For the text-containing cell, return its midpoint in [x, y] coordinate format. 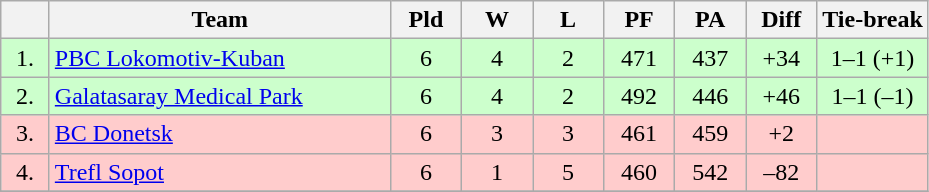
1–1 (+1) [873, 58]
–82 [782, 172]
461 [640, 134]
+46 [782, 96]
1–1 (–1) [873, 96]
PBC Lokomotiv-Kuban [220, 58]
4. [26, 172]
W [496, 20]
542 [710, 172]
Trefl Sopot [220, 172]
1 [496, 172]
460 [640, 172]
PA [710, 20]
437 [710, 58]
471 [640, 58]
Team [220, 20]
L [568, 20]
PF [640, 20]
1. [26, 58]
5 [568, 172]
+2 [782, 134]
+34 [782, 58]
492 [640, 96]
3. [26, 134]
BC Donetsk [220, 134]
Pld [426, 20]
Diff [782, 20]
459 [710, 134]
Galatasaray Medical Park [220, 96]
446 [710, 96]
2. [26, 96]
Tie-break [873, 20]
